Detect which cell encompasses the target text, then output its [x, y] center coordinate. 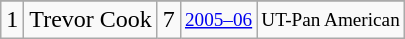
Trevor Cook [91, 20]
UT-Pan American [331, 20]
7 [168, 20]
1 [12, 20]
2005–06 [218, 20]
